Return (X, Y) of the center of cell containing provided text 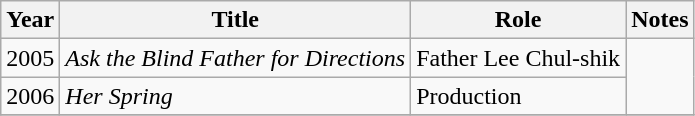
2005 (30, 58)
Production (518, 96)
Father Lee Chul-shik (518, 58)
Role (518, 20)
Year (30, 20)
2006 (30, 96)
Ask the Blind Father for Directions (236, 58)
Her Spring (236, 96)
Title (236, 20)
Notes (660, 20)
